Find where the given text appears and provide that cell's center as [x, y] coordinate. 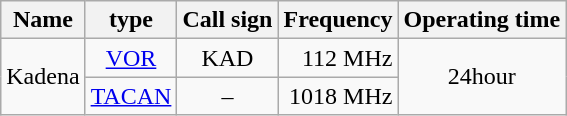
TACAN [131, 96]
24hour [482, 77]
1018 MHz [338, 96]
Kadena [43, 77]
Frequency [338, 20]
112 MHz [338, 58]
KAD [228, 58]
Name [43, 20]
– [228, 96]
VOR [131, 58]
Operating time [482, 20]
Call sign [228, 20]
type [131, 20]
